Detect which cell encompasses the target text, then output its (x, y) center coordinate. 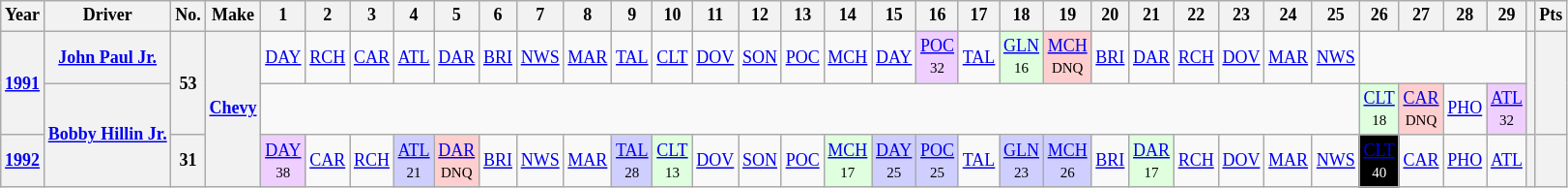
CLT40 (1379, 161)
18 (1022, 16)
29 (1507, 16)
20 (1110, 16)
8 (588, 16)
DAY38 (283, 161)
7 (539, 16)
DAY25 (894, 161)
TAL28 (632, 161)
Pts (1551, 16)
Bobby Hillin Jr. (107, 136)
28 (1466, 16)
GLN16 (1022, 57)
27 (1421, 16)
DAR17 (1152, 161)
Driver (107, 16)
CARDNQ (1421, 110)
19 (1067, 16)
CLT13 (673, 161)
DARDNQ (456, 161)
3 (372, 16)
CLT18 (1379, 110)
POC25 (938, 161)
ATL32 (1507, 110)
23 (1241, 16)
12 (760, 16)
1992 (23, 161)
MCH26 (1067, 161)
4 (414, 16)
1991 (23, 83)
POC32 (938, 57)
John Paul Jr. (107, 57)
14 (848, 16)
9 (632, 16)
25 (1336, 16)
11 (715, 16)
16 (938, 16)
6 (499, 16)
22 (1196, 16)
ATL21 (414, 161)
1 (283, 16)
2 (328, 16)
21 (1152, 16)
GLN23 (1022, 161)
Year (23, 16)
13 (802, 16)
10 (673, 16)
15 (894, 16)
26 (1379, 16)
53 (188, 83)
24 (1289, 16)
17 (978, 16)
No. (188, 16)
31 (188, 161)
MCH (848, 57)
5 (456, 16)
MCH17 (848, 161)
Make (233, 16)
Chevy (233, 109)
MCHDNQ (1067, 57)
CLT (673, 57)
